Capture the cell that displays the provided text and extract its [X, Y] central coordinate. 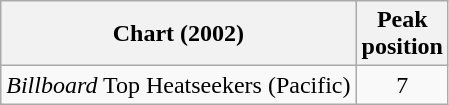
Peakposition [402, 34]
Billboard Top Heatseekers (Pacific) [178, 85]
7 [402, 85]
Chart (2002) [178, 34]
